Detect which cell encompasses the target text, then output its (x, y) center coordinate. 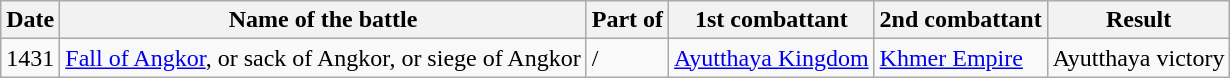
2nd combattant (960, 20)
1431 (30, 58)
1st combattant (772, 20)
Khmer Empire (960, 58)
/ (627, 58)
Fall of Angkor, or sack of Angkor, or siege of Angkor (323, 58)
Date (30, 20)
Name of the battle (323, 20)
Ayutthaya Kingdom (772, 58)
Result (1138, 20)
Ayutthaya victory (1138, 58)
Part of (627, 20)
